For the text-containing cell, return its midpoint in [x, y] coordinate format. 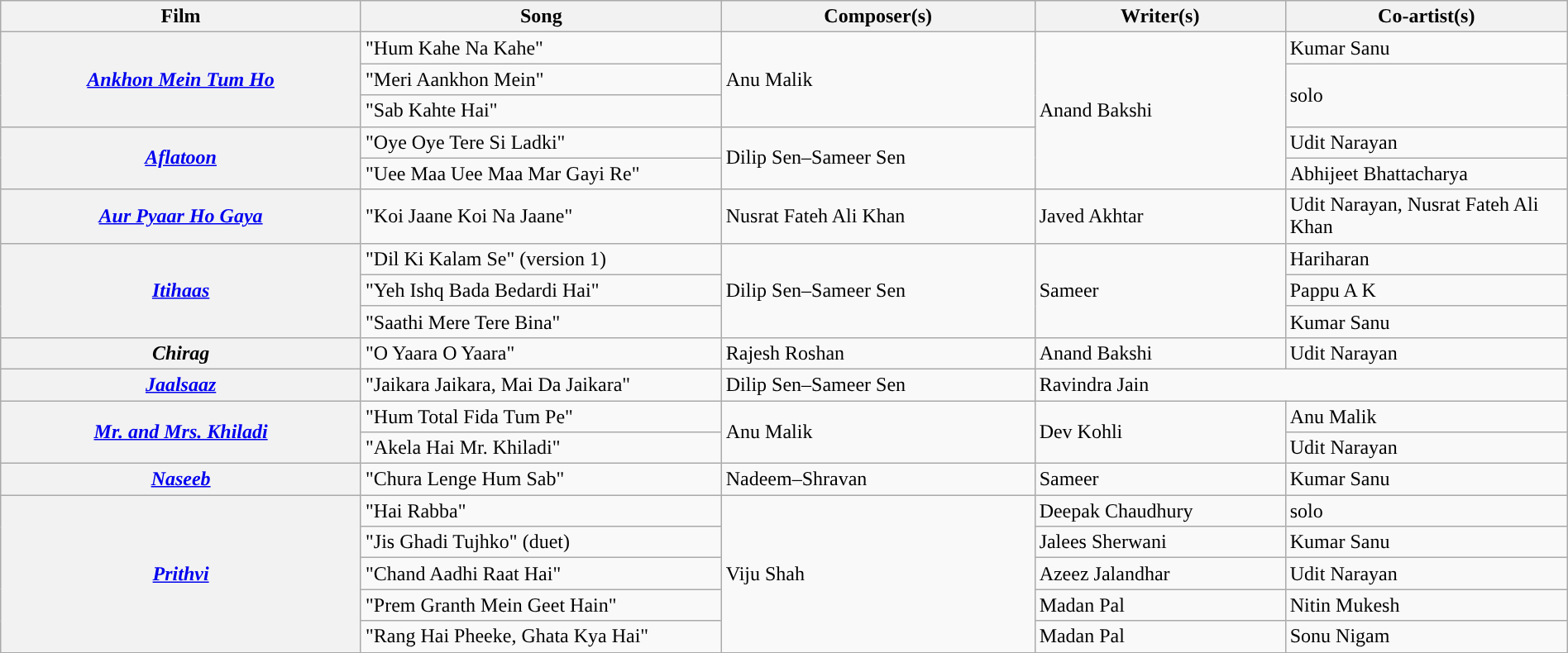
"Chand Aadhi Raat Hai" [541, 574]
Viju Shah [878, 574]
Hariharan [1426, 259]
Aur Pyaar Ho Gaya [181, 217]
Abhijeet Bhattacharya [1426, 174]
Naseeb [181, 479]
Prithvi [181, 574]
"Jis Ghadi Tujhko" (duet) [541, 542]
Nitin Mukesh [1426, 605]
"Chura Lenge Hum Sab" [541, 479]
Dev Kohli [1159, 431]
"Uee Maa Uee Maa Mar Gayi Re" [541, 174]
Song [541, 17]
"Yeh Ishq Bada Bedardi Hai" [541, 290]
"Hai Rabba" [541, 511]
"Jaikara Jaikara, Mai Da Jaikara" [541, 384]
Itihaas [181, 290]
Co-artist(s) [1426, 17]
"Rang Hai Pheeke, Ghata Kya Hai" [541, 636]
Film [181, 17]
Writer(s) [1159, 17]
"Meri Aankhon Mein" [541, 79]
"O Yaara O Yaara" [541, 353]
"Sab Kahte Hai" [541, 111]
"Dil Ki Kalam Se" (version 1) [541, 259]
Composer(s) [878, 17]
Javed Akhtar [1159, 217]
"Hum Total Fida Tum Pe" [541, 416]
Mr. and Mrs. Khiladi [181, 431]
Ankhon Mein Tum Ho [181, 79]
Aflatoon [181, 158]
Jalees Sherwani [1159, 542]
"Oye Oye Tere Si Ladki" [541, 142]
"Akela Hai Mr. Khiladi" [541, 448]
Jaalsaaz [181, 384]
Deepak Chaudhury [1159, 511]
"Saathi Mere Tere Bina" [541, 322]
Pappu A K [1426, 290]
Rajesh Roshan [878, 353]
Azeez Jalandhar [1159, 574]
Sonu Nigam [1426, 636]
"Prem Granth Mein Geet Hain" [541, 605]
Nadeem–Shravan [878, 479]
"Koi Jaane Koi Na Jaane" [541, 217]
Chirag [181, 353]
Nusrat Fateh Ali Khan [878, 217]
Udit Narayan, Nusrat Fateh Ali Khan [1426, 217]
Ravindra Jain [1301, 384]
"Hum Kahe Na Kahe" [541, 48]
